Find where the given text appears and provide that cell's center as [X, Y] coordinate. 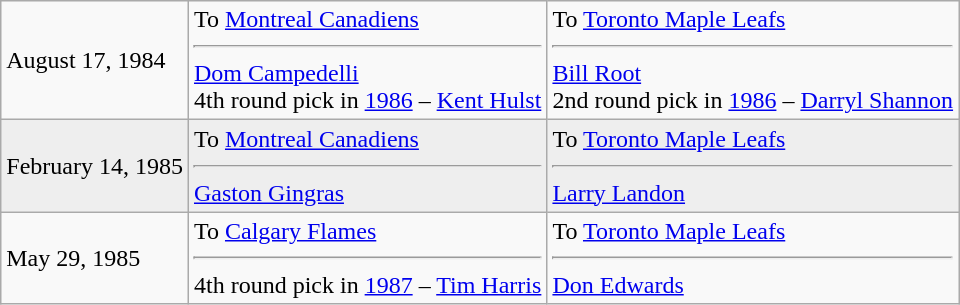
May 29, 1985 [95, 258]
To Toronto Maple LeafsDon Edwards [753, 258]
To Calgary Flames4th round pick in 1987 – Tim Harris [367, 258]
To Toronto Maple LeafsLarry Landon [753, 166]
February 14, 1985 [95, 166]
To Montreal CanadiensGaston Gingras [367, 166]
August 17, 1984 [95, 60]
To Toronto Maple LeafsBill Root 2nd round pick in 1986 – Darryl Shannon [753, 60]
To Montreal CanadiensDom Campedelli 4th round pick in 1986 – Kent Hulst [367, 60]
